Identify which cell holds the provided text, then report its [x, y] central coordinate. 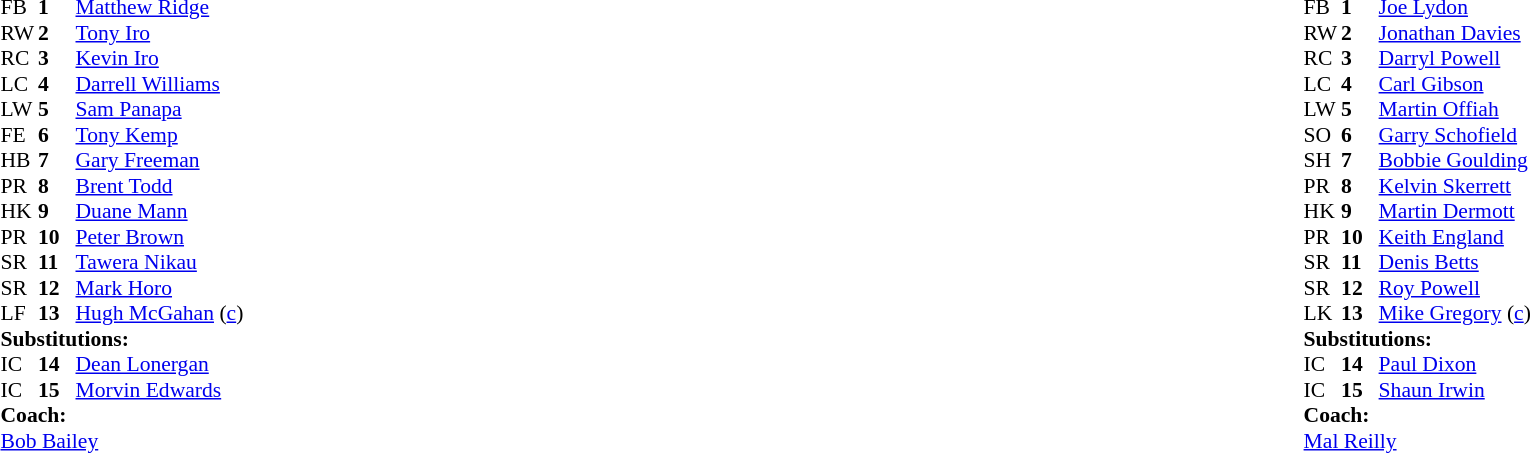
Substitutions: [122, 339]
Peter Brown [160, 237]
Tawera Nikau [160, 263]
Kevin Iro [160, 59]
Morvin Edwards [160, 390]
Dean Lonergan [160, 365]
Brent Todd [160, 186]
Darrell Williams [160, 84]
Tony Kemp [160, 135]
Mark Horo [160, 288]
FE [19, 135]
SO [1323, 135]
LF [19, 313]
Coach: [122, 415]
Sam Panapa [160, 109]
Tony Iro [160, 33]
Gary Freeman [160, 161]
Hugh McGahan (c) [160, 313]
LK [1323, 313]
SH [1323, 161]
Duane Mann [160, 211]
HB [19, 161]
